Extract the [x, y] coordinate from the center of the cell holding the provided text.  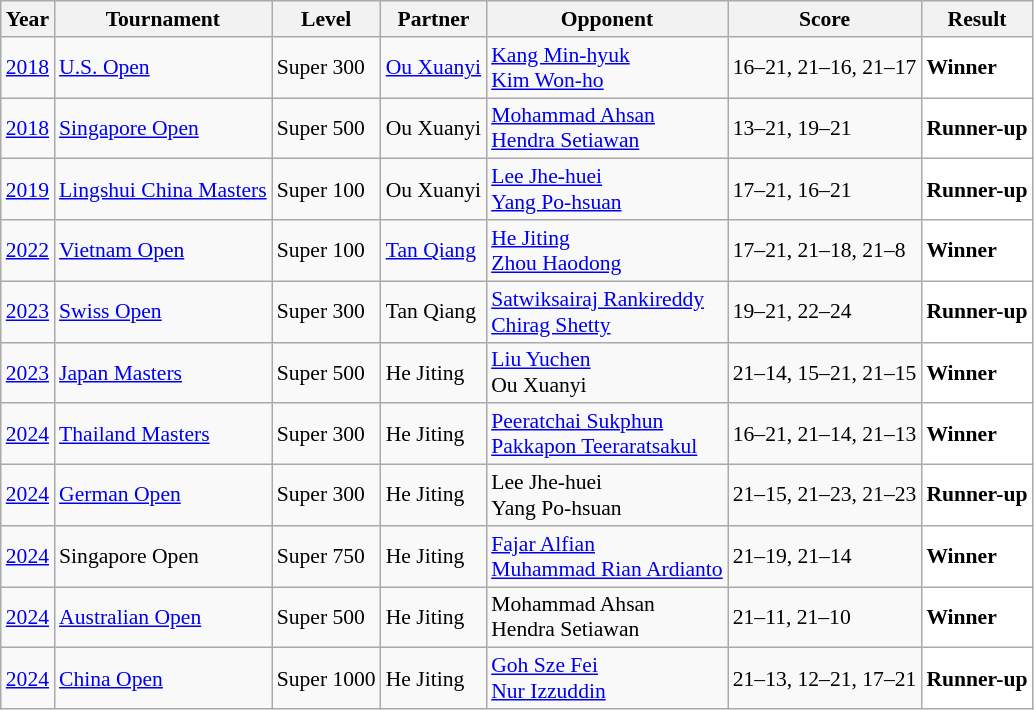
21–15, 21–23, 21–23 [825, 496]
17–21, 21–18, 21–8 [825, 250]
Thailand Masters [163, 434]
He Jiting Zhou Haodong [607, 250]
21–19, 21–14 [825, 556]
Year [28, 19]
Australian Open [163, 618]
16–21, 21–14, 21–13 [825, 434]
19–21, 22–24 [825, 312]
China Open [163, 678]
2022 [28, 250]
Score [825, 19]
Fajar Alfian Muhammad Rian Ardianto [607, 556]
Vietnam Open [163, 250]
Partner [434, 19]
Liu Yuchen Ou Xuanyi [607, 372]
Opponent [607, 19]
21–13, 12–21, 17–21 [825, 678]
21–11, 21–10 [825, 618]
Swiss Open [163, 312]
Lingshui China Masters [163, 190]
16–21, 21–16, 21–17 [825, 68]
2019 [28, 190]
Level [326, 19]
Japan Masters [163, 372]
Kang Min-hyuk Kim Won-ho [607, 68]
21–14, 15–21, 21–15 [825, 372]
13–21, 19–21 [825, 128]
Goh Sze Fei Nur Izzuddin [607, 678]
U.S. Open [163, 68]
Result [976, 19]
Super 1000 [326, 678]
Peeratchai Sukphun Pakkapon Teeraratsakul [607, 434]
17–21, 16–21 [825, 190]
German Open [163, 496]
Super 750 [326, 556]
Satwiksairaj Rankireddy Chirag Shetty [607, 312]
Tournament [163, 19]
